Determine the (x, y) coordinate at the center of the cell enclosing the given text.  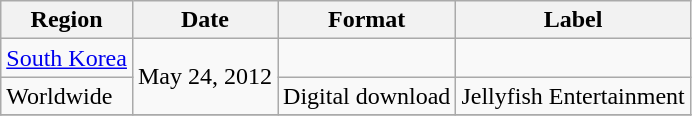
Worldwide (67, 96)
Jellyfish Entertainment (573, 96)
May 24, 2012 (204, 77)
South Korea (67, 58)
Label (573, 20)
Date (204, 20)
Region (67, 20)
Digital download (367, 96)
Format (367, 20)
